Capture the cell that displays the provided text and extract its [X, Y] central coordinate. 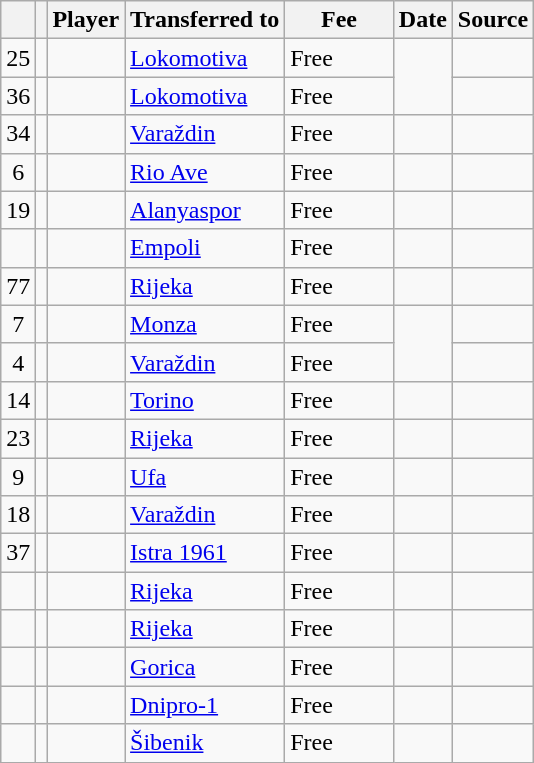
Monza [205, 324]
Rio Ave [205, 172]
Gorica [205, 667]
77 [18, 286]
7 [18, 324]
Fee [340, 20]
14 [18, 400]
Empoli [205, 248]
9 [18, 477]
Alanyaspor [205, 210]
18 [18, 515]
36 [18, 96]
Date [422, 20]
Šibenik [205, 743]
Istra 1961 [205, 553]
Dnipro-1 [205, 705]
Player [86, 20]
6 [18, 172]
37 [18, 553]
Torino [205, 400]
23 [18, 438]
25 [18, 58]
34 [18, 134]
19 [18, 210]
Transferred to [205, 20]
4 [18, 362]
Ufa [205, 477]
Source [492, 20]
